For the text-containing cell, return its midpoint in [X, Y] coordinate format. 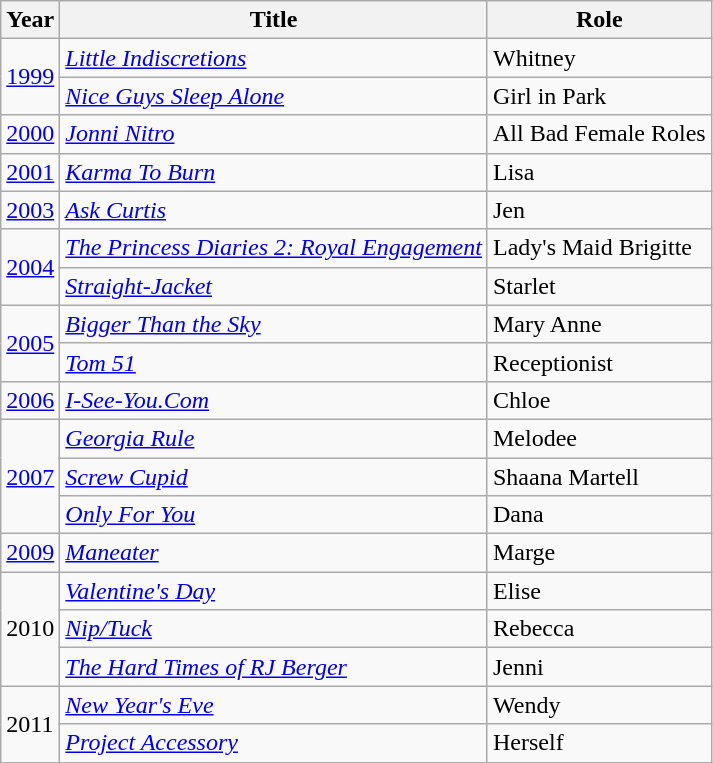
Jenni [599, 667]
Project Accessory [274, 743]
Title [274, 20]
2003 [30, 210]
Whitney [599, 58]
The Princess Diaries 2: Royal Engagement [274, 248]
Ask Curtis [274, 210]
Jen [599, 210]
Lisa [599, 172]
Tom 51 [274, 362]
Georgia Rule [274, 438]
Chloe [599, 400]
Mary Anne [599, 324]
I-See-You.Com [274, 400]
Straight-Jacket [274, 286]
Shaana Martell [599, 477]
The Hard Times of RJ Berger [274, 667]
Jonni Nitro [274, 134]
Starlet [599, 286]
2007 [30, 476]
Melodee [599, 438]
All Bad Female Roles [599, 134]
2004 [30, 267]
Rebecca [599, 629]
1999 [30, 77]
2009 [30, 553]
Wendy [599, 705]
Receptionist [599, 362]
2000 [30, 134]
2005 [30, 343]
Maneater [274, 553]
Dana [599, 515]
2001 [30, 172]
Valentine's Day [274, 591]
Role [599, 20]
Bigger Than the Sky [274, 324]
Elise [599, 591]
Screw Cupid [274, 477]
Year [30, 20]
Nice Guys Sleep Alone [274, 96]
Nip/Tuck [274, 629]
2010 [30, 629]
Lady's Maid Brigitte [599, 248]
Marge [599, 553]
Herself [599, 743]
New Year's Eve [274, 705]
Only For You [274, 515]
2011 [30, 724]
Little Indiscretions [274, 58]
Karma To Burn [274, 172]
2006 [30, 400]
Girl in Park [599, 96]
